Provide the (x, y) coordinate of the cell's center where the given text is located.  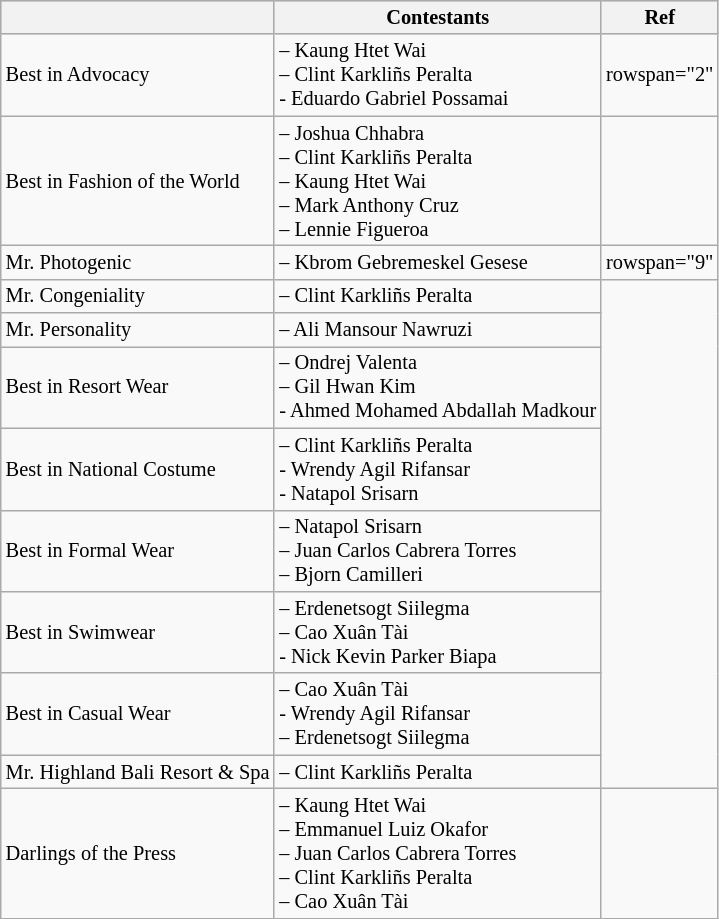
– Natapol Srisarn – Juan Carlos Cabrera Torres – Bjorn Camilleri (438, 551)
Best in National Costume (138, 469)
– Joshua Chhabra – Clint Karkliñs Peralta – Kaung Htet Wai – Mark Anthony Cruz – Lennie Figueroa (438, 181)
Best in Swimwear (138, 632)
Mr. Personality (138, 330)
Best in Advocacy (138, 75)
Mr. Highland Bali Resort & Spa (138, 772)
Contestants (438, 17)
– Kaung Htet Wai – Emmanuel Luiz Okafor – Juan Carlos Cabrera Torres – Clint Karkliñs Peralta – Cao Xuân Tài (438, 853)
– Erdenetsogt Siilegma – Cao Xuân Tài - Nick Kevin Parker Biapa (438, 632)
– Kaung Htet Wai – Clint Karkliñs Peralta - Eduardo Gabriel Possamai (438, 75)
Best in Formal Wear (138, 551)
– Kbrom Gebremeskel Gesese (438, 262)
– Ondrej Valenta – Gil Hwan Kim - Ahmed Mohamed Abdallah Madkour (438, 387)
rowspan="2" (660, 75)
Mr. Congeniality (138, 296)
– Clint Karkliñs Peralta - Wrendy Agil Rifansar - Natapol Srisarn (438, 469)
Mr. Photogenic (138, 262)
rowspan="9" (660, 262)
Darlings of the Press (138, 853)
Best in Resort Wear (138, 387)
– Cao Xuân Tài - Wrendy Agil Rifansar – Erdenetsogt Siilegma (438, 714)
Best in Casual Wear (138, 714)
Best in Fashion of the World (138, 181)
– Ali Mansour Nawruzi (438, 330)
Ref (660, 17)
